Return (X, Y) of the center of cell containing provided text 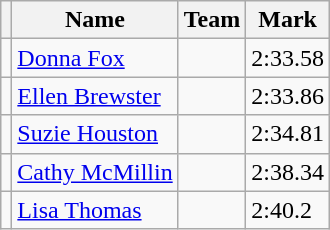
Team (212, 20)
2:38.34 (288, 172)
2:33.86 (288, 96)
2:40.2 (288, 210)
Ellen Brewster (95, 96)
Cathy McMillin (95, 172)
Name (95, 20)
2:33.58 (288, 58)
Donna Fox (95, 58)
Lisa Thomas (95, 210)
2:34.81 (288, 134)
Mark (288, 20)
Suzie Houston (95, 134)
